Output the (x, y) coordinate of the center of the cell containing the given text.  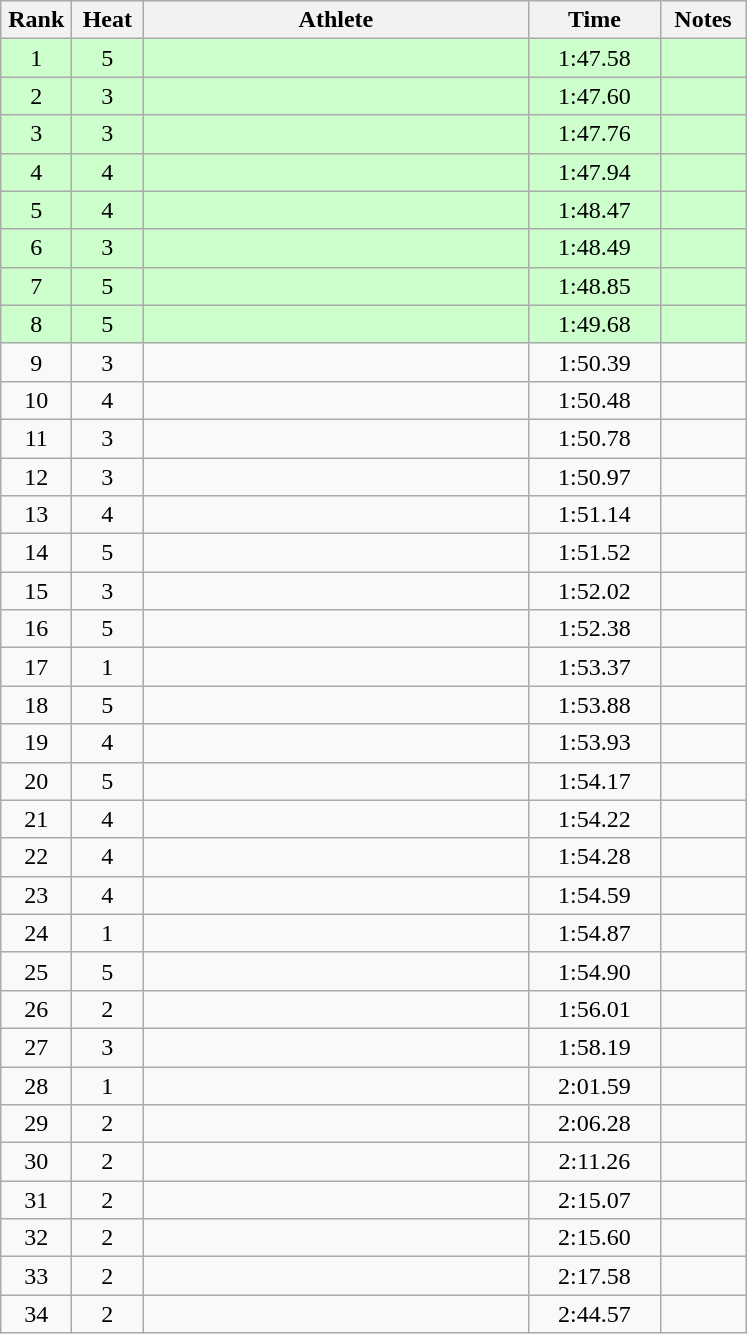
2:44.57 (594, 1314)
1:54.17 (594, 781)
19 (36, 743)
8 (36, 324)
1:53.37 (594, 667)
1:50.97 (594, 477)
31 (36, 1200)
15 (36, 591)
1:51.14 (594, 515)
1:54.90 (594, 971)
1:54.28 (594, 857)
28 (36, 1085)
16 (36, 629)
1:54.59 (594, 895)
34 (36, 1314)
27 (36, 1047)
1:54.22 (594, 819)
2:15.07 (594, 1200)
2:01.59 (594, 1085)
2:15.60 (594, 1238)
1:47.76 (594, 134)
33 (36, 1276)
11 (36, 438)
12 (36, 477)
17 (36, 667)
Time (594, 20)
Athlete (336, 20)
Rank (36, 20)
22 (36, 857)
2:06.28 (594, 1124)
1:48.85 (594, 286)
1:53.88 (594, 705)
1:50.48 (594, 400)
13 (36, 515)
2:11.26 (594, 1162)
9 (36, 362)
1:49.68 (594, 324)
29 (36, 1124)
1:53.93 (594, 743)
1:50.39 (594, 362)
14 (36, 553)
32 (36, 1238)
1:52.38 (594, 629)
1:58.19 (594, 1047)
1:54.87 (594, 933)
1:48.49 (594, 248)
1:47.58 (594, 58)
1:50.78 (594, 438)
21 (36, 819)
1:51.52 (594, 553)
6 (36, 248)
Notes (703, 20)
10 (36, 400)
30 (36, 1162)
25 (36, 971)
26 (36, 1009)
23 (36, 895)
24 (36, 933)
20 (36, 781)
18 (36, 705)
7 (36, 286)
Heat (108, 20)
1:47.94 (594, 172)
1:52.02 (594, 591)
2:17.58 (594, 1276)
1:56.01 (594, 1009)
1:48.47 (594, 210)
1:47.60 (594, 96)
